Capture the cell that displays the provided text and extract its [x, y] central coordinate. 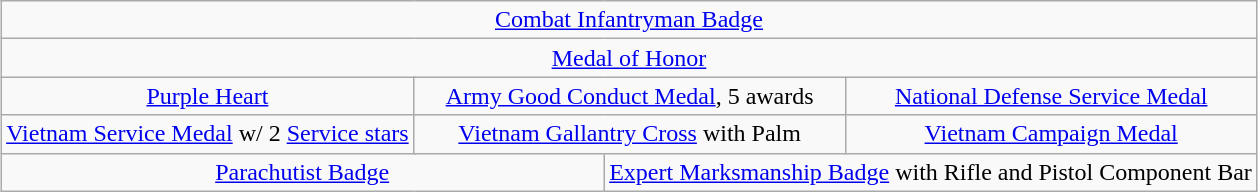
Vietnam Campaign Medal [1051, 134]
Purple Heart [208, 96]
Medal of Honor [630, 58]
Expert Marksmanship Badge with Rifle and Pistol Component Bar [931, 172]
National Defense Service Medal [1051, 96]
Army Good Conduct Medal, 5 awards [630, 96]
Vietnam Gallantry Cross with Palm [630, 134]
Combat Infantryman Badge [630, 20]
Parachutist Badge [302, 172]
Vietnam Service Medal w/ 2 Service stars [208, 134]
